Pinpoint the cell where the given text exists, returning its [X, Y] midpoint coordinate. 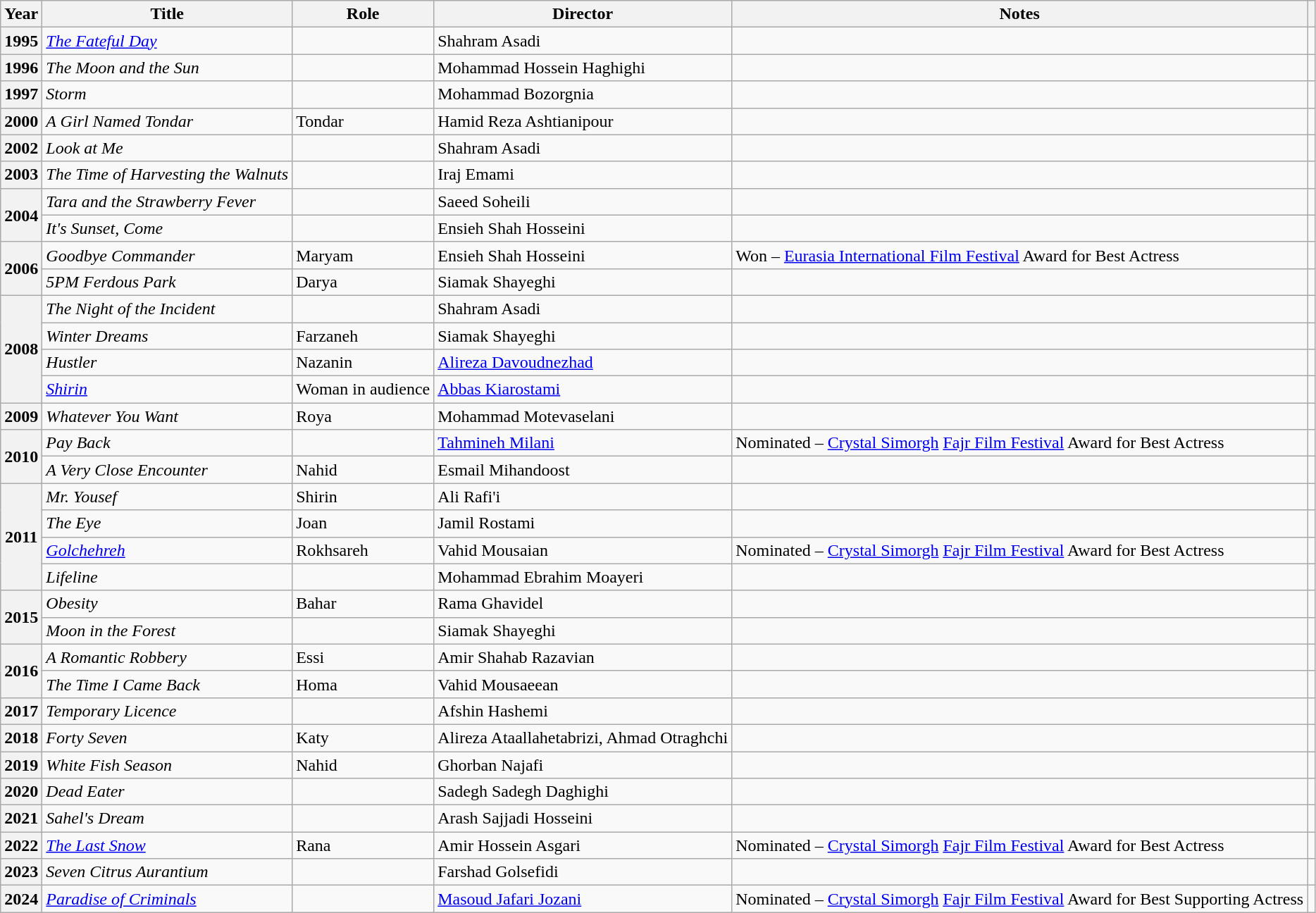
Saeed Soheili [583, 201]
2021 [21, 819]
Moon in the Forest [168, 631]
Whatever You Want [168, 416]
Roya [364, 416]
Nominated – Crystal Simorgh Fajr Film Festival Award for Best Supporting Actress [1020, 899]
2020 [21, 792]
Jamil Rostami [583, 523]
Rokhsareh [364, 550]
Nazanin [364, 363]
2008 [21, 349]
Golchehreh [168, 550]
2018 [21, 738]
Tahmineh Milani [583, 443]
2010 [21, 456]
2015 [21, 617]
2022 [21, 845]
Notes [1020, 14]
The Time I Came Back [168, 684]
Masoud Jafari Jozani [583, 899]
2006 [21, 268]
Mr. Yousef [168, 497]
A Girl Named Tondar [168, 121]
Paradise of Criminals [168, 899]
Essi [364, 657]
Farzaneh [364, 336]
Hustler [168, 363]
Amir Shahab Razavian [583, 657]
A Very Close Encounter [168, 470]
Sahel's Dream [168, 819]
Woman in audience [364, 390]
Sadegh Sadegh Daghighi [583, 792]
Tara and the Strawberry Fever [168, 201]
Obesity [168, 604]
Role [364, 14]
Maryam [364, 255]
Pay Back [168, 443]
2019 [21, 764]
2003 [21, 175]
Arash Sajjadi Hosseini [583, 819]
Joan [364, 523]
Afshin Hashemi [583, 711]
Winter Dreams [168, 336]
Farshad Golsefidi [583, 872]
2000 [21, 121]
Director [583, 14]
5PM Ferdous Park [168, 282]
Vahid Mousaeean [583, 684]
The Time of Harvesting the Walnuts [168, 175]
1997 [21, 94]
Bahar [364, 604]
Iraj Emami [583, 175]
Lifeline [168, 577]
Vahid Mousaian [583, 550]
Won – Eurasia International Film Festival Award for Best Actress [1020, 255]
Look at Me [168, 148]
Rama Ghavidel [583, 604]
Alireza Davoudnezhad [583, 363]
Year [21, 14]
Esmail Mihandoost [583, 470]
Seven Citrus Aurantium [168, 872]
Forty Seven [168, 738]
Hamid Reza Ashtianipour [583, 121]
Goodbye Commander [168, 255]
2024 [21, 899]
Amir Hossein Asgari [583, 845]
Abbas Kiarostami [583, 390]
Mohammad Hossein Haghighi [583, 68]
White Fish Season [168, 764]
2011 [21, 537]
Storm [168, 94]
Mohammad Motevaselani [583, 416]
Katy [364, 738]
Ghorban Najafi [583, 764]
2009 [21, 416]
Title [168, 14]
2004 [21, 215]
1996 [21, 68]
Dead Eater [168, 792]
Mohammad Ebrahim Moayeri [583, 577]
The Last Snow [168, 845]
Ali Rafi'i [583, 497]
The Night of the Incident [168, 309]
Tondar [364, 121]
1995 [21, 41]
Alireza Ataallahetabrizi, Ahmad Otraghchi [583, 738]
Temporary Licence [168, 711]
The Moon and the Sun [168, 68]
It's Sunset, Come [168, 228]
2017 [21, 711]
Homa [364, 684]
Mohammad Bozorgnia [583, 94]
Rana [364, 845]
Darya [364, 282]
The Eye [168, 523]
The Fateful Day [168, 41]
2023 [21, 872]
A Romantic Robbery [168, 657]
2016 [21, 671]
2002 [21, 148]
